For the text-containing cell, return its midpoint in [X, Y] coordinate format. 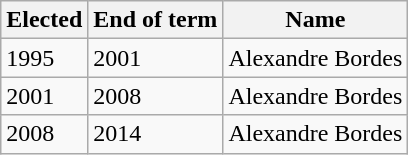
2014 [156, 134]
Name [316, 20]
1995 [44, 58]
Elected [44, 20]
End of term [156, 20]
